Identify which cell holds the provided text, then report its (X, Y) central coordinate. 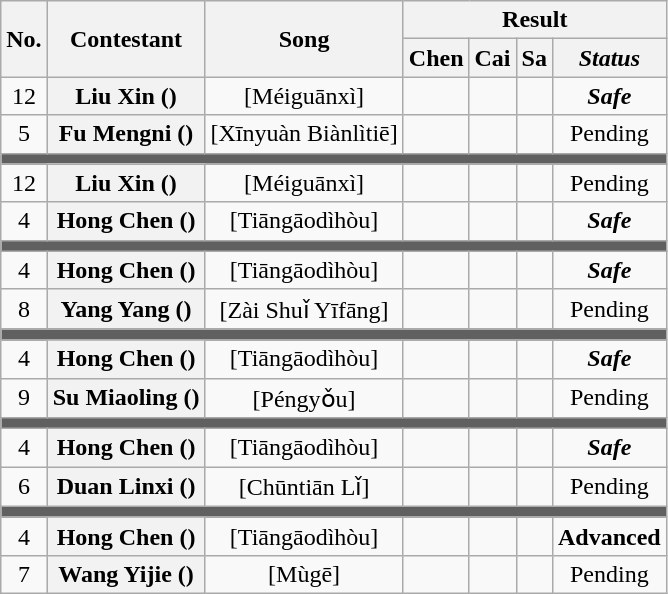
Result (534, 20)
No. (24, 39)
Status (609, 58)
Duan Linxi () (126, 487)
Advanced (609, 536)
6 (24, 487)
5 (24, 134)
[Mùgē] (304, 574)
Contestant (126, 39)
Yang Yang () (126, 309)
[Zài Shuǐ Yīfāng] (304, 309)
[Xīnyuàn Biànlìtiē] (304, 134)
[Chūntiān Lǐ] (304, 487)
Wang Yijie () (126, 574)
Sa (534, 58)
Fu Mengni () (126, 134)
9 (24, 398)
Chen (436, 58)
Song (304, 39)
Cai (492, 58)
7 (24, 574)
Su Miaoling () (126, 398)
[Péngyǒu] (304, 398)
8 (24, 309)
